Find where the given text appears and provide that cell's center as [x, y] coordinate. 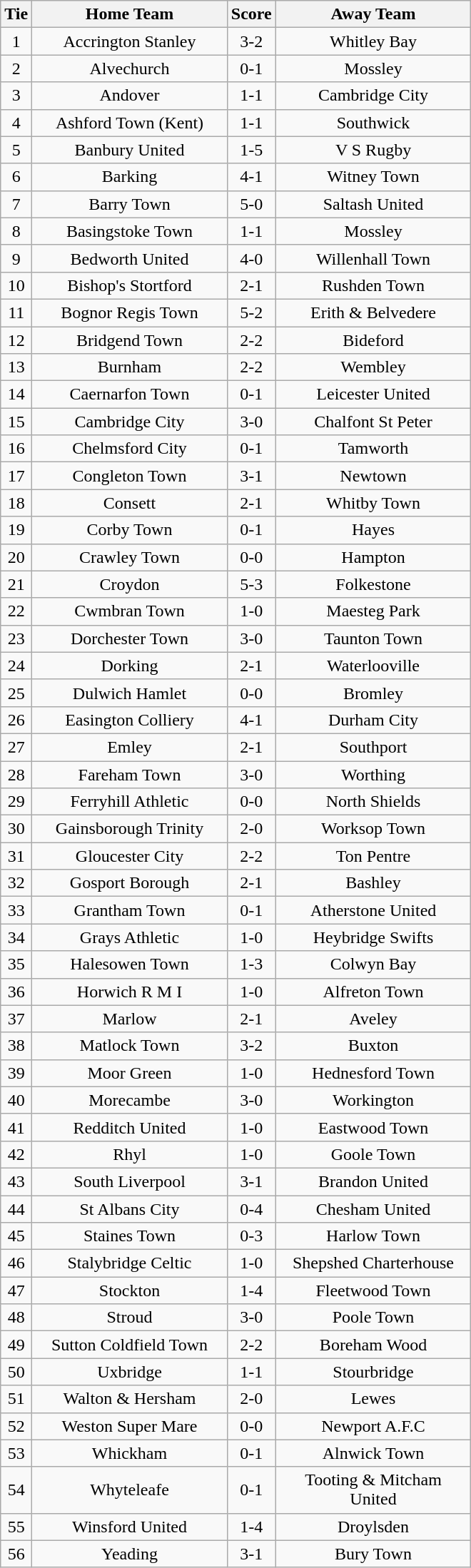
15 [16, 422]
Waterlooville [373, 666]
22 [16, 611]
Worthing [373, 774]
Yeading [130, 1554]
1-5 [251, 150]
Boreham Wood [373, 1345]
14 [16, 394]
17 [16, 476]
Fleetwood Town [373, 1290]
2 [16, 68]
8 [16, 231]
Alvechurch [130, 68]
Whitby Town [373, 503]
4-0 [251, 258]
36 [16, 992]
Bridgend Town [130, 340]
Aveley [373, 1019]
St Albans City [130, 1209]
Andover [130, 96]
Weston Super Mare [130, 1426]
13 [16, 367]
5-0 [251, 204]
18 [16, 503]
45 [16, 1236]
Moor Green [130, 1073]
Congleton Town [130, 476]
49 [16, 1345]
9 [16, 258]
Heybridge Swifts [373, 937]
Hednesford Town [373, 1073]
Bury Town [373, 1554]
19 [16, 530]
54 [16, 1490]
5-3 [251, 584]
41 [16, 1127]
Folkestone [373, 584]
56 [16, 1554]
Bognor Regis Town [130, 312]
Workington [373, 1100]
Basingstoke Town [130, 231]
Gloucester City [130, 856]
Willenhall Town [373, 258]
Ashford Town (Kent) [130, 123]
Saltash United [373, 204]
Morecambe [130, 1100]
Rhyl [130, 1154]
Banbury United [130, 150]
Worksop Town [373, 829]
South Liverpool [130, 1181]
Corby Town [130, 530]
Gosport Borough [130, 883]
42 [16, 1154]
Halesowen Town [130, 964]
Caernarfon Town [130, 394]
35 [16, 964]
Whickham [130, 1453]
Matlock Town [130, 1046]
53 [16, 1453]
Fareham Town [130, 774]
Burnham [130, 367]
Cwmbran Town [130, 611]
Dulwich Hamlet [130, 693]
Atherstone United [373, 910]
V S Rugby [373, 150]
52 [16, 1426]
Newport A.F.C [373, 1426]
Shepshed Charterhouse [373, 1263]
Poole Town [373, 1318]
Whitley Bay [373, 41]
Maesteg Park [373, 611]
Southport [373, 747]
Bashley [373, 883]
Gainsborough Trinity [130, 829]
Ton Pentre [373, 856]
Alnwick Town [373, 1453]
Away Team [373, 14]
Walton & Hersham [130, 1399]
Newtown [373, 476]
47 [16, 1290]
North Shields [373, 802]
39 [16, 1073]
50 [16, 1372]
25 [16, 693]
37 [16, 1019]
Colwyn Bay [373, 964]
0-3 [251, 1236]
Horwich R M I [130, 992]
Marlow [130, 1019]
11 [16, 312]
1-3 [251, 964]
Bideford [373, 340]
51 [16, 1399]
23 [16, 638]
Alfreton Town [373, 992]
Consett [130, 503]
Uxbridge [130, 1372]
44 [16, 1209]
Dorking [130, 666]
Erith & Belvedere [373, 312]
Score [251, 14]
Home Team [130, 14]
5-2 [251, 312]
Eastwood Town [373, 1127]
7 [16, 204]
Easington Colliery [130, 720]
38 [16, 1046]
21 [16, 584]
Redditch United [130, 1127]
30 [16, 829]
5 [16, 150]
Grays Athletic [130, 937]
Stockton [130, 1290]
Barking [130, 177]
27 [16, 747]
Whyteleafe [130, 1490]
Harlow Town [373, 1236]
Durham City [373, 720]
46 [16, 1263]
31 [16, 856]
43 [16, 1181]
34 [16, 937]
Bedworth United [130, 258]
Leicester United [373, 394]
Emley [130, 747]
40 [16, 1100]
Winsford United [130, 1527]
29 [16, 802]
Lewes [373, 1399]
48 [16, 1318]
Stroud [130, 1318]
Witney Town [373, 177]
Dorchester Town [130, 638]
Buxton [373, 1046]
Tooting & Mitcham United [373, 1490]
Taunton Town [373, 638]
Droylsden [373, 1527]
Croydon [130, 584]
4 [16, 123]
12 [16, 340]
Stalybridge Celtic [130, 1263]
1 [16, 41]
Goole Town [373, 1154]
Tie [16, 14]
6 [16, 177]
24 [16, 666]
28 [16, 774]
Brandon United [373, 1181]
26 [16, 720]
Southwick [373, 123]
Grantham Town [130, 910]
Staines Town [130, 1236]
20 [16, 557]
Bromley [373, 693]
Chesham United [373, 1209]
16 [16, 449]
Chalfont St Peter [373, 422]
55 [16, 1527]
Hampton [373, 557]
Ferryhill Athletic [130, 802]
33 [16, 910]
Hayes [373, 530]
Chelmsford City [130, 449]
Stourbridge [373, 1372]
Bishop's Stortford [130, 285]
3 [16, 96]
Rushden Town [373, 285]
Crawley Town [130, 557]
Sutton Coldfield Town [130, 1345]
Tamworth [373, 449]
Barry Town [130, 204]
Wembley [373, 367]
0-4 [251, 1209]
Accrington Stanley [130, 41]
32 [16, 883]
10 [16, 285]
